Capture the cell that displays the provided text and extract its [x, y] central coordinate. 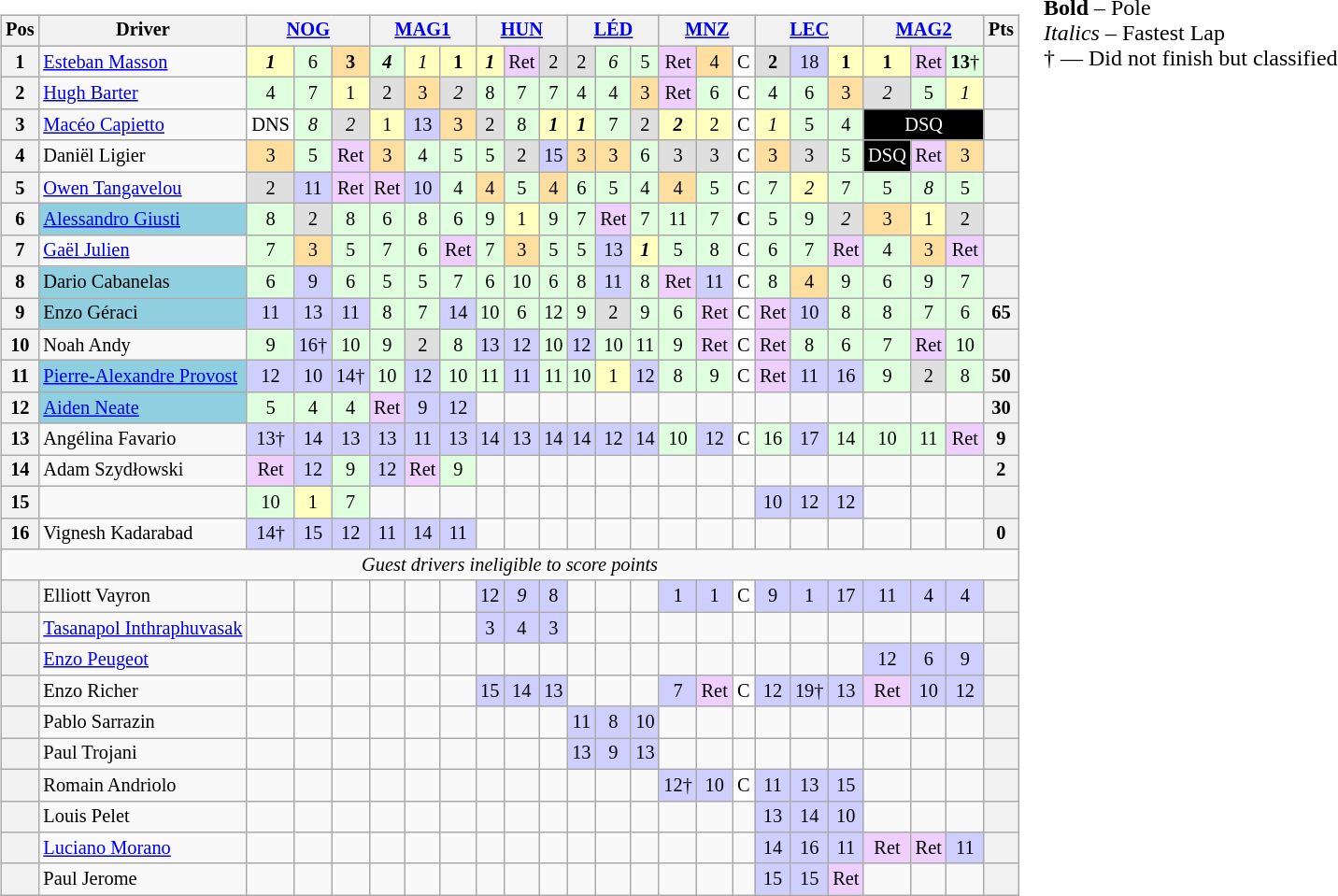
Macéo Capietto [142, 125]
16† [313, 345]
Enzo Peugeot [142, 660]
LEC [809, 31]
65 [1002, 314]
NOG [308, 31]
Vignesh Kadarabad [142, 533]
Luciano Morano [142, 848]
0 [1002, 533]
Elliott Vayron [142, 596]
Alessandro Giusti [142, 220]
50 [1002, 377]
Aiden Neate [142, 408]
Dario Cabanelas [142, 282]
Angélina Favario [142, 439]
Louis Pelet [142, 817]
Romain Andriolo [142, 785]
Owen Tangavelou [142, 188]
LÉD [613, 31]
MAG2 [923, 31]
Esteban Masson [142, 62]
Pierre-Alexandre Provost [142, 377]
Adam Szydłowski [142, 471]
Pos [20, 31]
Guest drivers ineligible to score points [510, 565]
HUN [521, 31]
12† [677, 785]
19† [809, 690]
Pts [1002, 31]
Pablo Sarrazin [142, 722]
DNS [270, 125]
Enzo Richer [142, 690]
Driver [142, 31]
Hugh Barter [142, 93]
Gaël Julien [142, 250]
18 [809, 62]
Enzo Géraci [142, 314]
30 [1002, 408]
MAG1 [422, 31]
MNZ [706, 31]
Paul Trojani [142, 754]
Paul Jerome [142, 879]
Tasanapol Inthraphuvasak [142, 628]
Daniël Ligier [142, 156]
Noah Andy [142, 345]
